Find where the given text appears and provide that cell's center as [X, Y] coordinate. 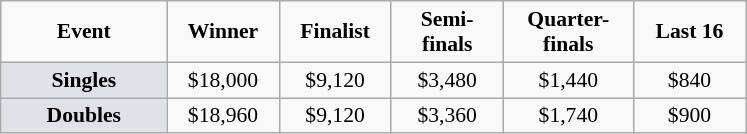
$3,360 [447, 116]
Event [84, 32]
$1,440 [568, 80]
$840 [689, 80]
$900 [689, 116]
Winner [223, 32]
$18,960 [223, 116]
Last 16 [689, 32]
Semi-finals [447, 32]
Singles [84, 80]
Quarter-finals [568, 32]
Doubles [84, 116]
Finalist [335, 32]
$3,480 [447, 80]
$1,740 [568, 116]
$18,000 [223, 80]
